From the cell containing the given text, extract its center point as [x, y] coordinate. 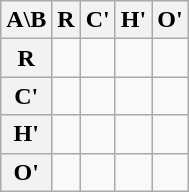
A\B [26, 20]
